Output the (x, y) coordinate of the center of the cell containing the given text.  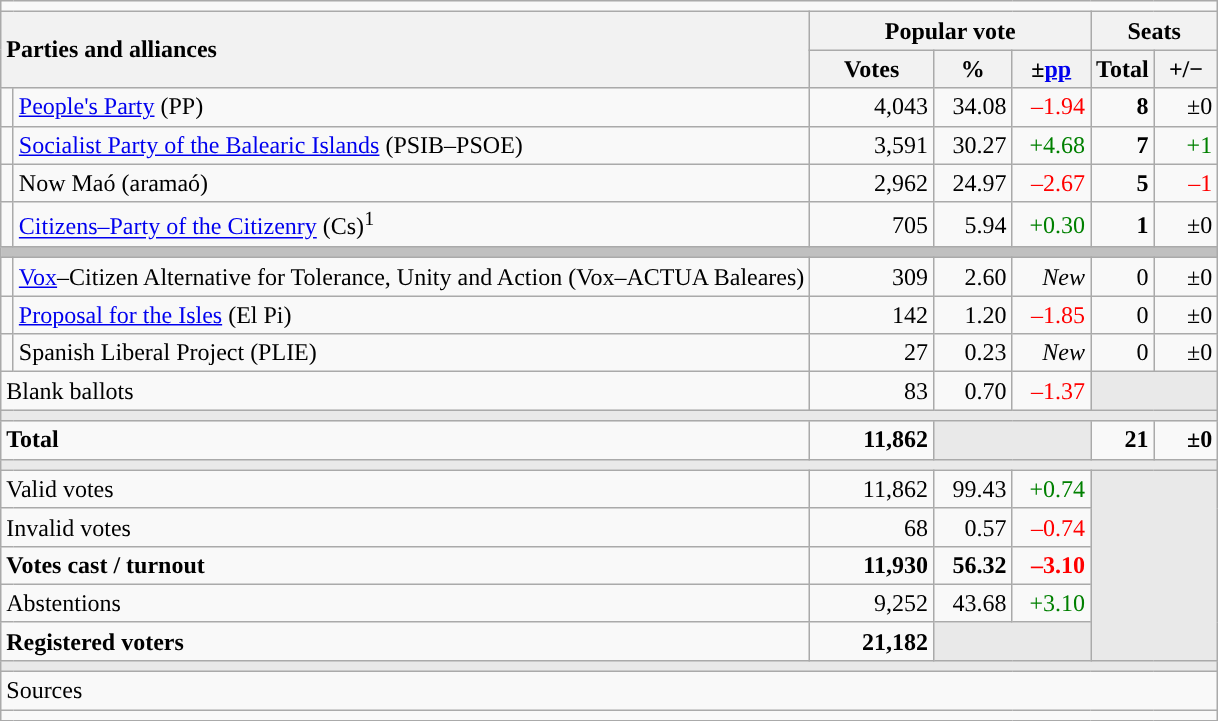
68 (872, 527)
30.27 (972, 145)
Invalid votes (406, 527)
–1.37 (1052, 391)
21,182 (872, 641)
Proposal for the Isles (El Pi) (412, 315)
Popular vote (950, 31)
11,930 (872, 565)
Vox–Citizen Alternative for Tolerance, Unity and Action (Vox–ACTUA Baleares) (412, 277)
Spanish Liberal Project (PLIE) (412, 353)
–1.85 (1052, 315)
2.60 (972, 277)
People's Party (PP) (412, 107)
–1.94 (1052, 107)
+0.74 (1052, 489)
309 (872, 277)
Blank ballots (406, 391)
7 (1123, 145)
83 (872, 391)
Valid votes (406, 489)
142 (872, 315)
Registered voters (406, 641)
+1 (1186, 145)
Votes (872, 69)
21 (1123, 440)
705 (872, 224)
0.70 (972, 391)
Abstentions (406, 603)
+4.68 (1052, 145)
99.43 (972, 489)
Citizens–Party of the Citizenry (Cs)1 (412, 224)
4,043 (872, 107)
Seats (1154, 31)
5.94 (972, 224)
1.20 (972, 315)
Socialist Party of the Balearic Islands (PSIB–PSOE) (412, 145)
Sources (610, 691)
27 (872, 353)
0.23 (972, 353)
3,591 (872, 145)
+/− (1186, 69)
9,252 (872, 603)
+3.10 (1052, 603)
0.57 (972, 527)
–1 (1186, 183)
+0.30 (1052, 224)
–2.67 (1052, 183)
8 (1123, 107)
24.97 (972, 183)
34.08 (972, 107)
–0.74 (1052, 527)
Parties and alliances (406, 50)
% (972, 69)
Votes cast / turnout (406, 565)
2,962 (872, 183)
56.32 (972, 565)
–3.10 (1052, 565)
5 (1123, 183)
Now Maó (aramaó) (412, 183)
±pp (1052, 69)
43.68 (972, 603)
1 (1123, 224)
